Scan for the cell matching the given text and deliver its (x, y) coordinate at center. 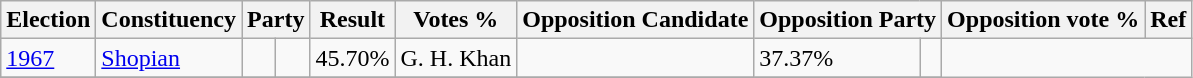
37.37% (837, 58)
Votes % (456, 20)
Opposition Candidate (636, 20)
45.70% (352, 58)
Result (352, 20)
Election (48, 20)
Shopian (169, 58)
1967 (48, 58)
Ref (1168, 20)
Opposition vote % (1044, 20)
Party (276, 20)
Opposition Party (848, 20)
G. H. Khan (456, 58)
Constituency (169, 20)
